Detect which cell encompasses the target text, then output its [X, Y] center coordinate. 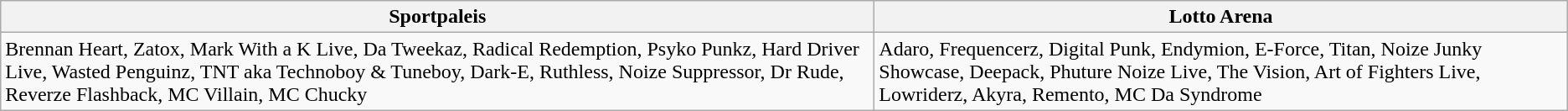
Sportpaleis [437, 17]
Lotto Arena [1221, 17]
